Identify which cell holds the provided text, then report its (x, y) central coordinate. 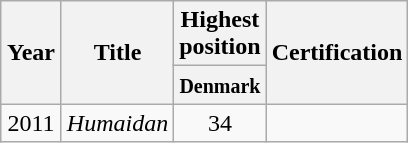
Highest position (220, 34)
Year (32, 52)
Title (117, 52)
Denmark (220, 85)
Certification (337, 52)
34 (220, 123)
Humaidan (117, 123)
2011 (32, 123)
